Return the (X, Y) coordinate for the center point of the cell that contains the specified text.  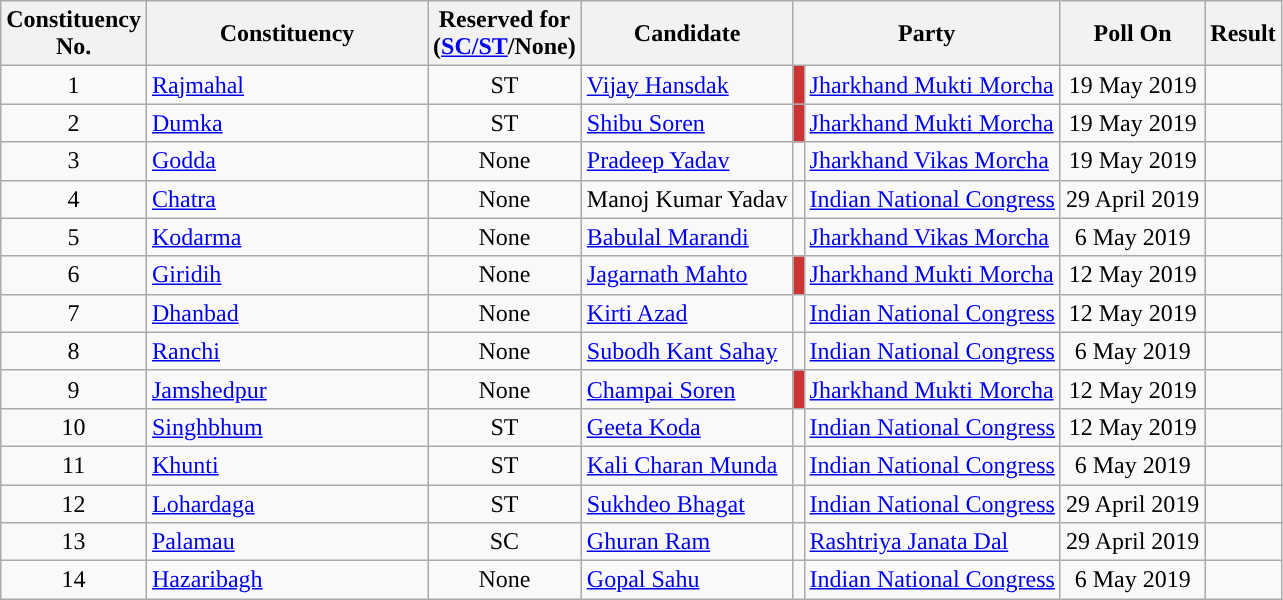
Candidate (687, 34)
Rashtriya Janata Dal (932, 542)
5 (74, 237)
Constituency (286, 34)
Palamau (286, 542)
Gopal Sahu (687, 580)
Khunti (286, 465)
7 (74, 313)
8 (74, 351)
Jamshedpur (286, 389)
Vijay Hansdak (687, 85)
2 (74, 123)
Ranchi (286, 351)
4 (74, 199)
Geeta Koda (687, 427)
Kodarma (286, 237)
Chatra (286, 199)
12 (74, 503)
Singhbhum (286, 427)
Shibu Soren (687, 123)
Kirti Azad (687, 313)
Rajmahal (286, 85)
Poll On (1132, 34)
10 (74, 427)
SC (505, 542)
Manoj Kumar Yadav (687, 199)
Dumka (286, 123)
Party (926, 34)
Babulal Marandi (687, 237)
Dhanbad (286, 313)
Result (1243, 34)
Giridih (286, 275)
Ghuran Ram (687, 542)
14 (74, 580)
Kali Charan Munda (687, 465)
Jagarnath Mahto (687, 275)
Pradeep Yadav (687, 161)
3 (74, 161)
Hazaribagh (286, 580)
Lohardaga (286, 503)
9 (74, 389)
6 (74, 275)
13 (74, 542)
Subodh Kant Sahay (687, 351)
Godda (286, 161)
1 (74, 85)
Champai Soren (687, 389)
Reserved for(SC/ST/None) (505, 34)
Sukhdeo Bhagat (687, 503)
Constituency No. (74, 34)
11 (74, 465)
